Locate the cell with the specified text and output its [X, Y] center coordinate. 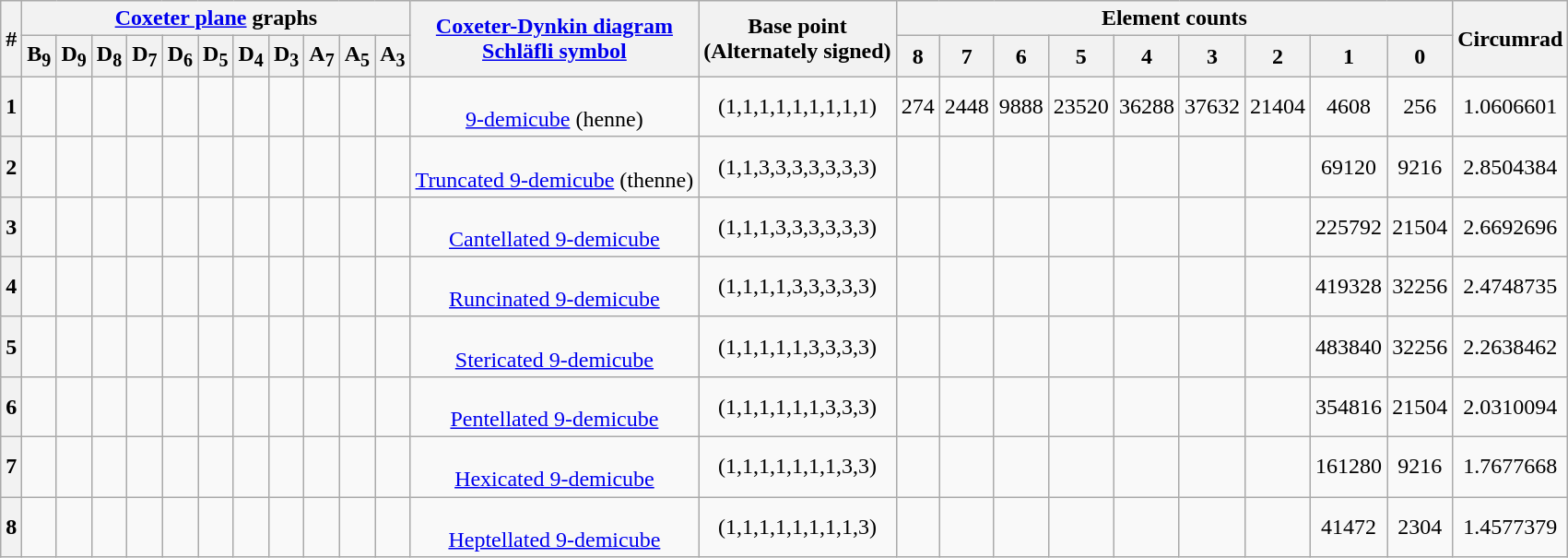
D7 [145, 56]
A5 [357, 56]
Coxeter plane graphs [216, 18]
419328 [1350, 286]
1.4577379 [1510, 528]
(1,1,1,1,1,1,1,1,3) [797, 528]
41472 [1350, 528]
Element counts [1174, 18]
2.0310094 [1510, 406]
D8 [109, 56]
0 [1420, 56]
9-demicube (henne) [555, 107]
Circumrad [1510, 39]
1.0606601 [1510, 107]
Truncated 9-demicube (thenne) [555, 166]
(1,1,1,3,3,3,3,3,3) [797, 227]
21404 [1278, 107]
23520 [1080, 107]
A7 [322, 56]
A3 [393, 56]
D9 [74, 56]
Cantellated 9-demicube [555, 227]
2304 [1420, 528]
D6 [180, 56]
9888 [1021, 107]
Pentellated 9-demicube [555, 406]
(1,1,3,3,3,3,3,3,3) [797, 166]
225792 [1350, 227]
(1,1,1,1,1,1,1,1,1) [797, 107]
Heptellated 9-demicube [555, 528]
2.8504384 [1510, 166]
161280 [1350, 467]
(1,1,1,1,3,3,3,3,3) [797, 286]
2448 [966, 107]
354816 [1350, 406]
483840 [1350, 347]
36288 [1147, 107]
Hexicated 9-demicube [555, 467]
D3 [286, 56]
2.2638462 [1510, 347]
D5 [216, 56]
2.6692696 [1510, 227]
Runcinated 9-demicube [555, 286]
(1,1,1,1,1,1,3,3,3) [797, 406]
4608 [1350, 107]
2.4748735 [1510, 286]
Stericated 9-demicube [555, 347]
69120 [1350, 166]
Base point(Alternately signed) [797, 39]
D4 [251, 56]
B9 [39, 56]
37632 [1211, 107]
Coxeter-Dynkin diagramSchläfli symbol [555, 39]
# [11, 39]
(1,1,1,1,1,1,1,3,3) [797, 467]
274 [918, 107]
1.7677668 [1510, 467]
(1,1,1,1,1,3,3,3,3) [797, 347]
256 [1420, 107]
